Return the [x, y] coordinate for the center point of the cell that contains the specified text.  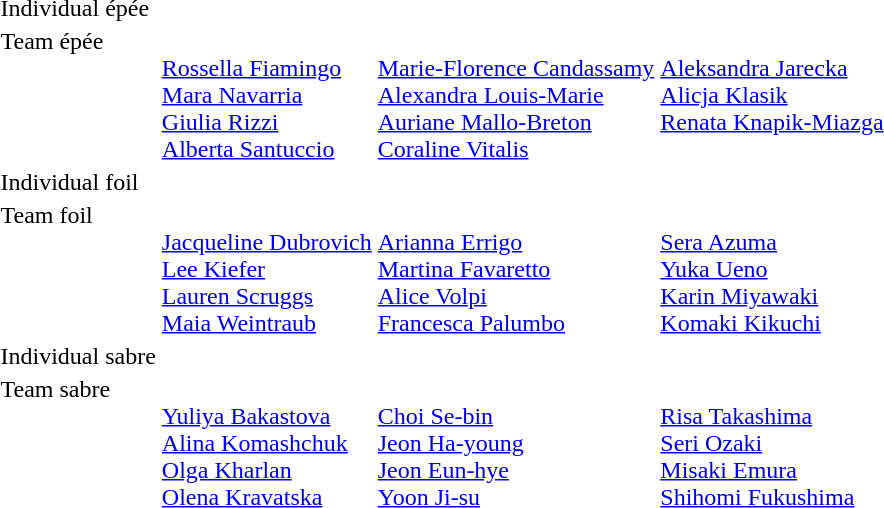
Arianna ErrigoMartina FavarettoAlice VolpiFrancesca Palumbo [516, 269]
Marie-Florence CandassamyAlexandra Louis-MarieAuriane Mallo-BretonCoraline Vitalis [516, 95]
Jacqueline DubrovichLee KieferLauren ScruggsMaia Weintraub [266, 269]
Rossella FiamingoMara NavarriaGiulia RizziAlberta Santuccio [266, 95]
